Pinpoint the cell where the given text exists, returning its (X, Y) midpoint coordinate. 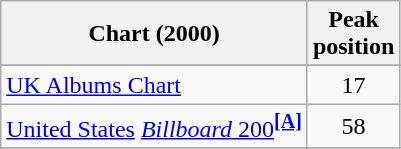
UK Albums Chart (154, 85)
58 (353, 126)
Chart (2000) (154, 34)
17 (353, 85)
United States Billboard 200[A] (154, 126)
Peakposition (353, 34)
